Output the (X, Y) coordinate of the center of the cell containing the given text.  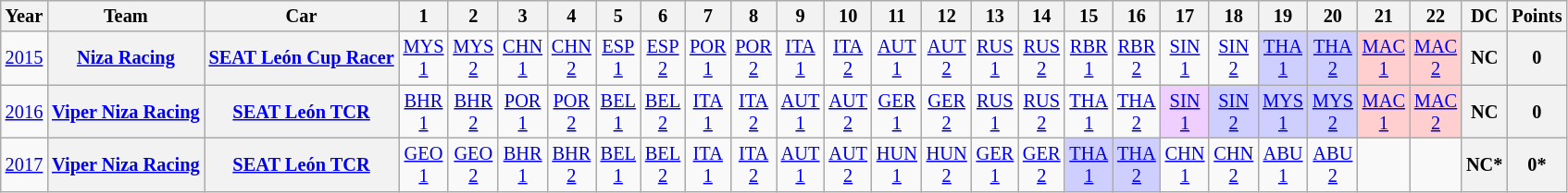
GEO1 (424, 164)
11 (897, 16)
ABU2 (1333, 164)
19 (1283, 16)
HUN1 (897, 164)
Niza Racing (126, 58)
2 (473, 16)
14 (1041, 16)
Car (302, 16)
NC* (1485, 164)
3 (522, 16)
ABU1 (1283, 164)
GEO2 (473, 164)
7 (707, 16)
9 (801, 16)
2016 (24, 112)
13 (995, 16)
ESP1 (618, 58)
15 (1089, 16)
ESP2 (663, 58)
22 (1436, 16)
5 (618, 16)
21 (1384, 16)
DC (1485, 16)
HUN2 (947, 164)
Team (126, 16)
17 (1185, 16)
1 (424, 16)
4 (572, 16)
Year (24, 16)
16 (1137, 16)
18 (1233, 16)
20 (1333, 16)
10 (848, 16)
12 (947, 16)
2017 (24, 164)
Points (1537, 16)
8 (753, 16)
SEAT León Cup Racer (302, 58)
0* (1537, 164)
2015 (24, 58)
6 (663, 16)
RBR1 (1089, 58)
RBR2 (1137, 58)
